Detect which cell encompasses the target text, then output its [x, y] center coordinate. 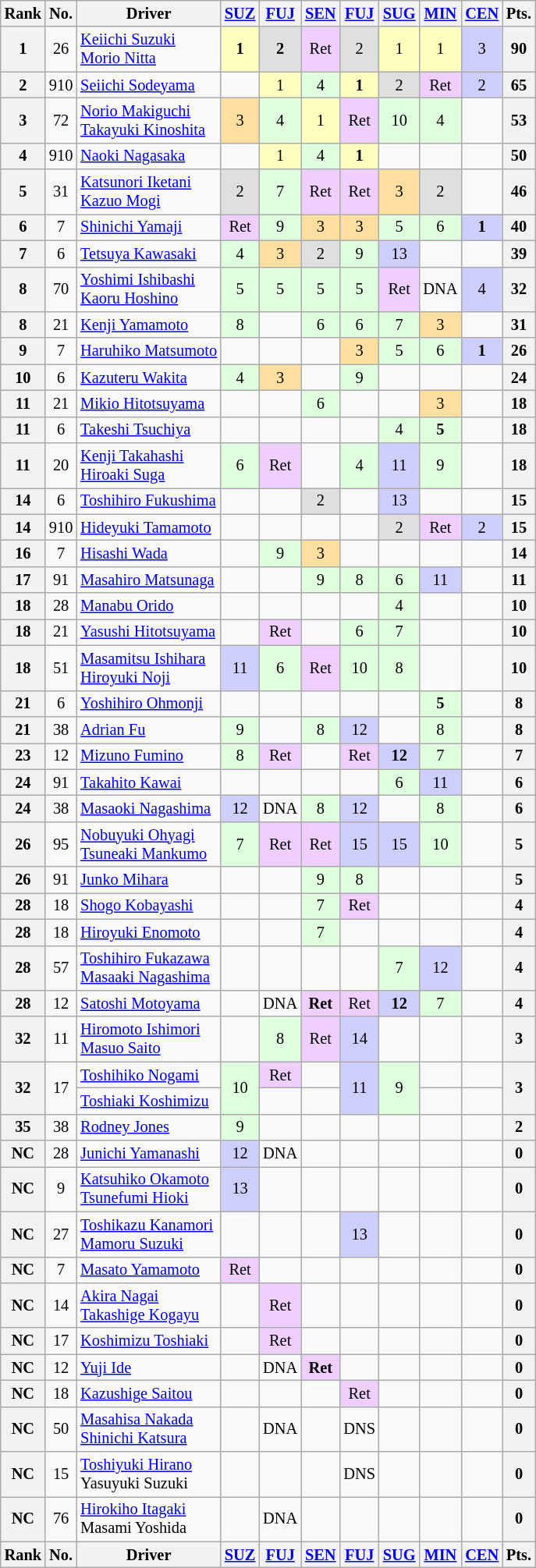
Yoshihiro Ohmonji [148, 704]
20 [61, 466]
Hiroyuki Enomoto [148, 932]
Hideyuki Tamamoto [148, 527]
Adrian Fu [148, 729]
95 [61, 844]
Masaoki Nagashima [148, 808]
65 [519, 85]
Norio Makiguchi Takayuki Kinoshita [148, 120]
Katsunori Iketani Kazuo Mogi [148, 192]
Rodney Jones [148, 1127]
Hisashi Wada [148, 553]
Haruhiko Matsumoto [148, 351]
23 [23, 756]
Toshiyuki Hirano Yasuyuki Suzuki [148, 1474]
Akira Nagai Takashige Kogayu [148, 1305]
Yoshimi Ishibashi Kaoru Hoshino [148, 289]
Toshihiko Nogami [148, 1075]
Seiichi Sodeyama [148, 85]
Toshihiro Fukushima [148, 501]
Koshimizu Toshiaki [148, 1341]
Masahisa Nakada Shinichi Katsura [148, 1429]
Toshihiro Fukazawa Masaaki Nagashima [148, 968]
Satoshi Motoyama [148, 1003]
Kazushige Saitou [148, 1393]
Kenji Takahashi Hiroaki Suga [148, 466]
Mikio Hitotsuyama [148, 403]
Hirokiho Itagaki Masami Yoshida [148, 1519]
Tetsuya Kawasaki [148, 254]
53 [519, 120]
Yasushi Hitotsuyama [148, 632]
Naoki Nagasaka [148, 156]
46 [519, 192]
Nobuyuki Ohyagi Tsuneaki Mankumo [148, 844]
Hiromoto Ishimori Masuo Saito [148, 1039]
51 [61, 668]
Toshikazu Kanamori Mamoru Suzuki [148, 1234]
Keiichi Suzuki Morio Nitta [148, 49]
57 [61, 968]
Katsuhiko Okamoto Tsunefumi Hioki [148, 1189]
Takahito Kawai [148, 782]
27 [61, 1234]
76 [61, 1519]
35 [23, 1127]
Manabu Orido [148, 606]
Masato Yamamoto [148, 1270]
Toshiaki Koshimizu [148, 1101]
Masahiro Matsunaga [148, 580]
Kazuteru Wakita [148, 378]
Yuji Ide [148, 1368]
39 [519, 254]
Shogo Kobayashi [148, 906]
Kenji Yamamoto [148, 325]
70 [61, 289]
90 [519, 49]
72 [61, 120]
Junko Mihara [148, 880]
16 [23, 553]
Shinichi Yamaji [148, 227]
Masamitsu Ishihara Hiroyuki Noji [148, 668]
Junichi Yamanashi [148, 1154]
Mizuno Fumino [148, 756]
40 [519, 227]
Takeshi Tsuchiya [148, 430]
